Output the (x, y) coordinate of the center of the cell containing the given text.  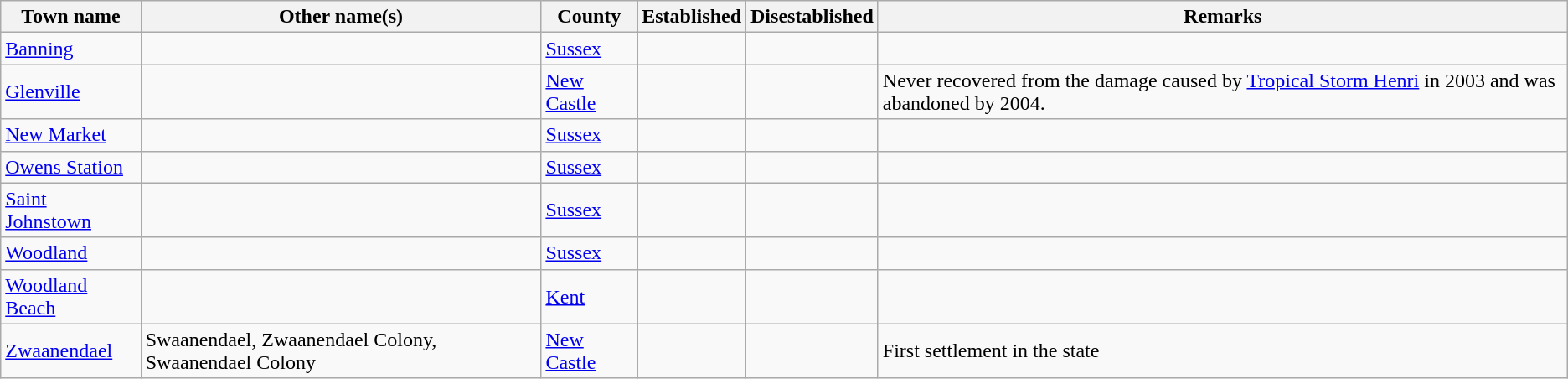
Glenville (70, 92)
Swaanendael, Zwaanendael Colony, Swaanendael Colony (341, 350)
County (590, 17)
Remarks (1223, 17)
New Market (70, 135)
Kent (590, 297)
Owens Station (70, 167)
Established (692, 17)
Other name(s) (341, 17)
First settlement in the state (1223, 350)
Disestablished (812, 17)
Town name (70, 17)
Woodland Beach (70, 297)
Woodland (70, 253)
Never recovered from the damage caused by Tropical Storm Henri in 2003 and was abandoned by 2004. (1223, 92)
Zwaanendael (70, 350)
Saint Johnstown (70, 210)
Banning (70, 49)
